Return (x, y) of the center of cell containing provided text 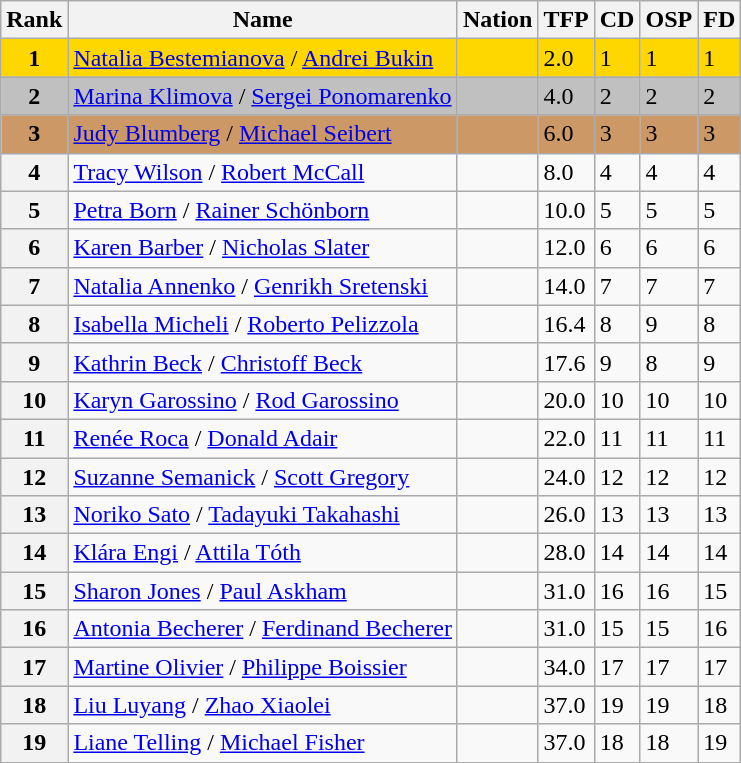
Renée Roca / Donald Adair (263, 438)
OSP (669, 20)
34.0 (566, 667)
Liane Telling / Michael Fisher (263, 743)
TFP (566, 20)
2.0 (566, 58)
Natalia Bestemianova / Andrei Bukin (263, 58)
22.0 (566, 438)
Natalia Annenko / Genrikh Sretenski (263, 286)
16.4 (566, 324)
12.0 (566, 248)
Name (263, 20)
Liu Luyang / Zhao Xiaolei (263, 705)
8.0 (566, 172)
Tracy Wilson / Robert McCall (263, 172)
Petra Born / Rainer Schönborn (263, 210)
Marina Klimova / Sergei Ponomarenko (263, 96)
28.0 (566, 553)
20.0 (566, 400)
Isabella Micheli / Roberto Pelizzola (263, 324)
6.0 (566, 134)
CD (617, 20)
Judy Blumberg / Michael Seibert (263, 134)
FD (720, 20)
10.0 (566, 210)
Karyn Garossino / Rod Garossino (263, 400)
Sharon Jones / Paul Askham (263, 591)
Rank (34, 20)
17.6 (566, 362)
14.0 (566, 286)
Nation (497, 20)
Martine Olivier / Philippe Boissier (263, 667)
Noriko Sato / Tadayuki Takahashi (263, 515)
Kathrin Beck / Christoff Beck (263, 362)
4.0 (566, 96)
Klára Engi / Attila Tóth (263, 553)
Suzanne Semanick / Scott Gregory (263, 477)
Karen Barber / Nicholas Slater (263, 248)
26.0 (566, 515)
24.0 (566, 477)
Antonia Becherer / Ferdinand Becherer (263, 629)
